Extract the [X, Y] coordinate from the center of the cell holding the provided text.  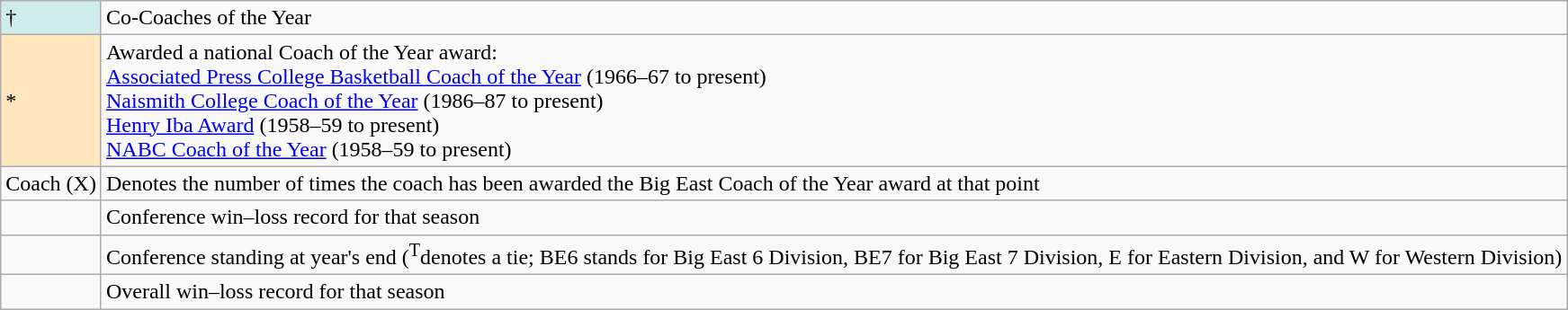
* [51, 101]
Overall win–loss record for that season [833, 292]
Co-Coaches of the Year [833, 18]
Denotes the number of times the coach has been awarded the Big East Coach of the Year award at that point [833, 183]
† [51, 18]
Conference win–loss record for that season [833, 217]
Coach (X) [51, 183]
